Extract the (X, Y) coordinate from the center of the cell holding the provided text.  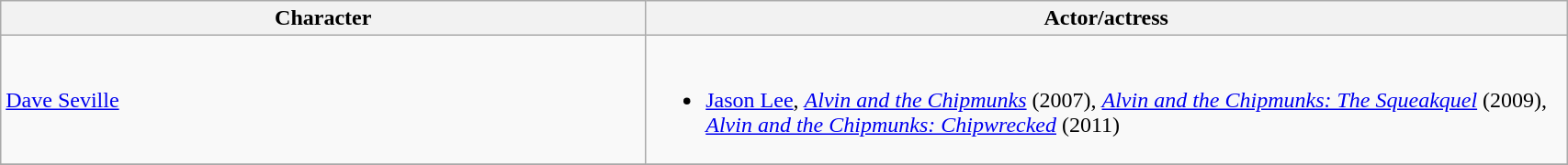
Character (323, 18)
Jason Lee, Alvin and the Chipmunks (2007), Alvin and the Chipmunks: The Squeakquel (2009), Alvin and the Chipmunks: Chipwrecked (2011) (1106, 100)
Actor/actress (1106, 18)
Dave Seville (323, 100)
